Identify which cell holds the provided text, then report its (X, Y) central coordinate. 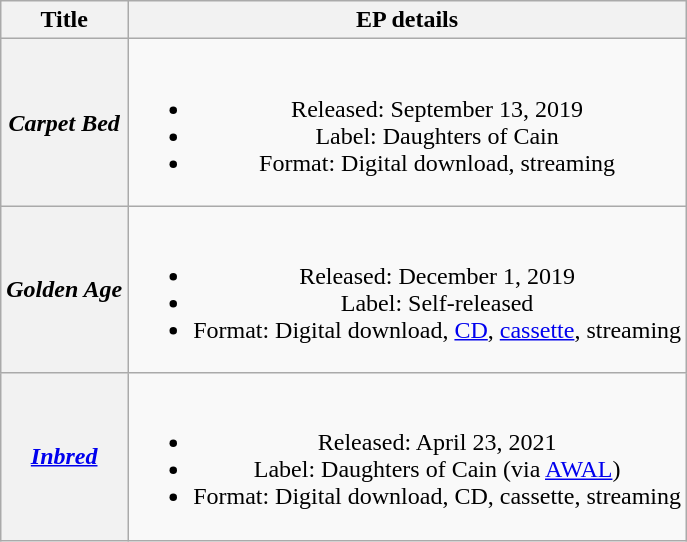
Released: April 23, 2021Label: Daughters of Cain (via AWAL)Format: Digital download, CD, cassette, streaming (408, 456)
Title (64, 20)
Inbred (64, 456)
Golden Age (64, 290)
EP details (408, 20)
Released: September 13, 2019Label: Daughters of CainFormat: Digital download, streaming (408, 122)
Released: December 1, 2019Label: Self-releasedFormat: Digital download, CD, cassette, streaming (408, 290)
Carpet Bed (64, 122)
